For the text-containing cell, return its midpoint in [X, Y] coordinate format. 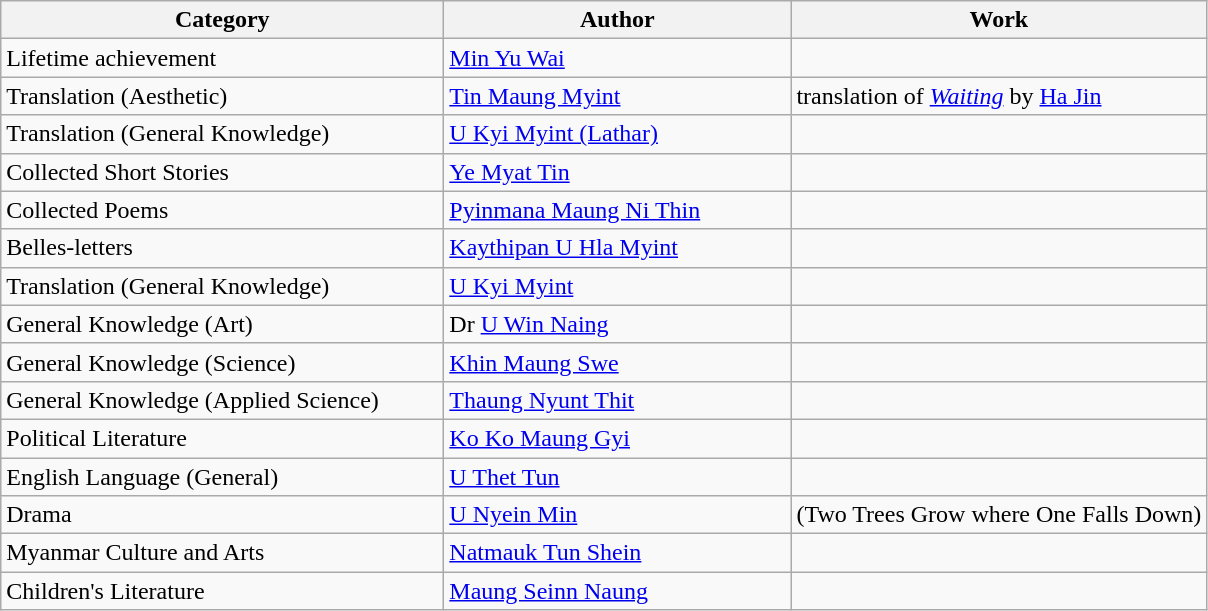
(Two Trees Grow where One Falls Down) [999, 515]
Natmauk Tun Shein [618, 553]
Ye Myat Tin [618, 172]
Drama [222, 515]
Translation (Aesthetic) [222, 96]
Belles-letters [222, 248]
English Language (General) [222, 477]
Ko Ko Maung Gyi [618, 438]
Myanmar Culture and Arts [222, 553]
Min Yu Wai [618, 58]
U Nyein Min [618, 515]
Dr U Win Naing [618, 324]
General Knowledge (Art) [222, 324]
Tin Maung Myint [618, 96]
Author [618, 20]
Category [222, 20]
U Thet Tun [618, 477]
General Knowledge (Applied Science) [222, 400]
Thaung Nyunt Thit [618, 400]
translation of Waiting by Ha Jin [999, 96]
Political Literature [222, 438]
Maung Seinn Naung [618, 591]
Collected Short Stories [222, 172]
Work [999, 20]
Lifetime achievement [222, 58]
Kaythipan U Hla Myint [618, 248]
U Kyi Myint [618, 286]
Children's Literature [222, 591]
Khin Maung Swe [618, 362]
Collected Poems [222, 210]
Pyinmana Maung Ni Thin [618, 210]
General Knowledge (Science) [222, 362]
U Kyi Myint (Lathar) [618, 134]
